Output the (X, Y) coordinate of the center of the cell containing the given text.  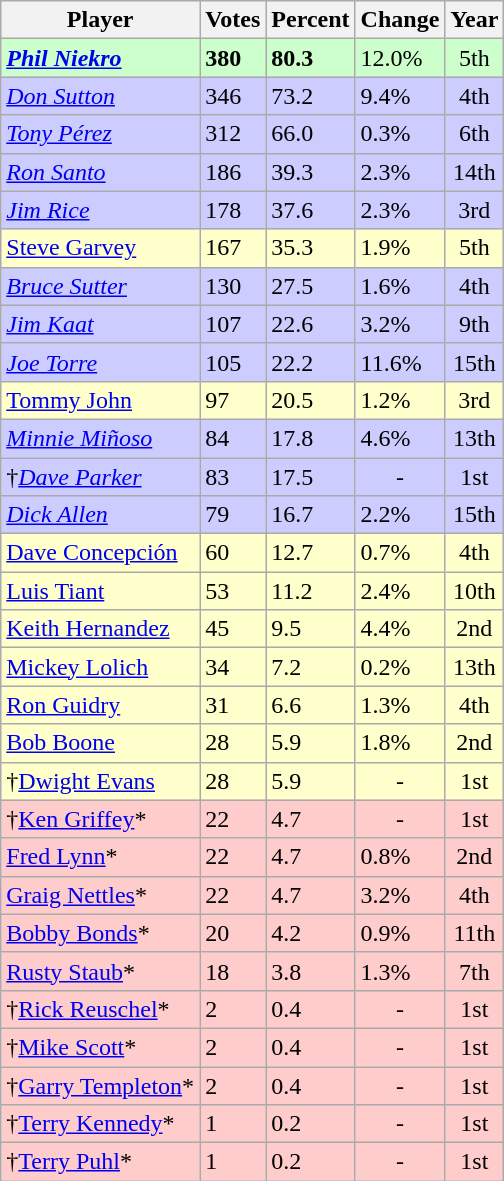
34 (233, 667)
Tommy John (100, 400)
0.9% (400, 933)
4.6% (400, 438)
Tony Pérez (100, 134)
9.4% (400, 96)
11.6% (400, 362)
†Mike Scott* (100, 1047)
1.8% (400, 743)
Bob Boone (100, 743)
22.2 (310, 362)
11th (474, 933)
Joe Torre (100, 362)
18 (233, 971)
7.2 (310, 667)
Bobby Bonds* (100, 933)
Jim Rice (100, 210)
39.3 (310, 172)
7th (474, 971)
312 (233, 134)
6.6 (310, 705)
Fred Lynn* (100, 857)
16.7 (310, 515)
Dave Concepción (100, 553)
†Terry Puhl* (100, 1162)
4.2 (310, 933)
167 (233, 248)
80.3 (310, 58)
†Dave Parker (100, 477)
0.2% (400, 667)
1.2% (400, 400)
0.3% (400, 134)
0.7% (400, 553)
84 (233, 438)
178 (233, 210)
Bruce Sutter (100, 286)
1.9% (400, 248)
Don Sutton (100, 96)
†Ken Griffey* (100, 819)
†Rick Reuschel* (100, 1009)
4.4% (400, 629)
Ron Guidry (100, 705)
Ron Santo (100, 172)
Luis Tiant (100, 591)
11.2 (310, 591)
17.8 (310, 438)
97 (233, 400)
73.2 (310, 96)
Steve Garvey (100, 248)
Year (474, 20)
60 (233, 553)
3.8 (310, 971)
12.0% (400, 58)
83 (233, 477)
105 (233, 362)
12.7 (310, 553)
27.5 (310, 286)
Phil Niekro (100, 58)
0.8% (400, 857)
Dick Allen (100, 515)
10th (474, 591)
Change (400, 20)
66.0 (310, 134)
20 (233, 933)
Minnie Miñoso (100, 438)
17.5 (310, 477)
9.5 (310, 629)
35.3 (310, 248)
Graig Nettles* (100, 895)
Votes (233, 20)
6th (474, 134)
130 (233, 286)
79 (233, 515)
Jim Kaat (100, 324)
9th (474, 324)
380 (233, 58)
37.6 (310, 210)
†Garry Templeton* (100, 1085)
2.2% (400, 515)
20.5 (310, 400)
Mickey Lolich (100, 667)
31 (233, 705)
186 (233, 172)
1.6% (400, 286)
53 (233, 591)
14th (474, 172)
45 (233, 629)
107 (233, 324)
Player (100, 20)
Keith Hernandez (100, 629)
Rusty Staub* (100, 971)
22.6 (310, 324)
†Dwight Evans (100, 781)
Percent (310, 20)
346 (233, 96)
2.4% (400, 591)
†Terry Kennedy* (100, 1124)
